Detect which cell encompasses the target text, then output its [x, y] center coordinate. 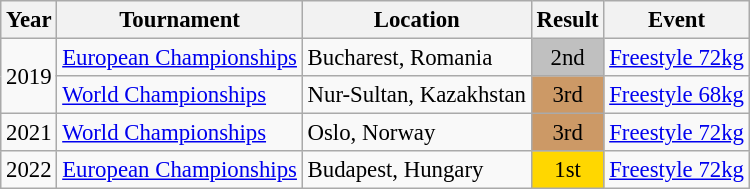
2019 [29, 76]
Budapest, Hungary [416, 170]
2nd [568, 58]
Bucharest, Romania [416, 58]
2021 [29, 133]
Location [416, 20]
Freestyle 68kg [676, 95]
Event [676, 20]
Result [568, 20]
2022 [29, 170]
Tournament [180, 20]
Year [29, 20]
1st [568, 170]
Nur-Sultan, Kazakhstan [416, 95]
Oslo, Norway [416, 133]
